Detect which cell encompasses the target text, then output its (X, Y) center coordinate. 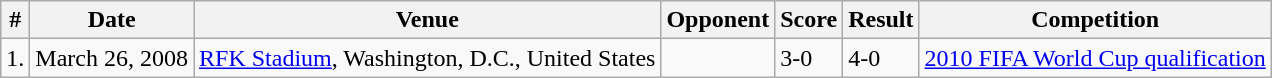
Result (881, 20)
Venue (428, 20)
Opponent (718, 20)
# (16, 20)
RFK Stadium, Washington, D.C., United States (428, 58)
Date (112, 20)
3-0 (809, 58)
Score (809, 20)
4-0 (881, 58)
1. (16, 58)
March 26, 2008 (112, 58)
Competition (1095, 20)
2010 FIFA World Cup qualification (1095, 58)
